Find where the given text appears and provide that cell's center as (x, y) coordinate. 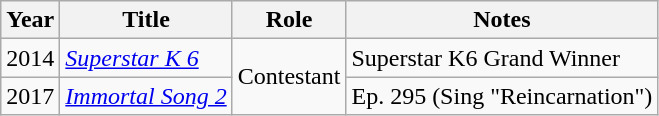
Ep. 295 (Sing "Reincarnation") (502, 96)
Superstar K6 Grand Winner (502, 58)
Role (289, 20)
Title (146, 20)
2014 (30, 58)
Notes (502, 20)
Immortal Song 2 (146, 96)
Superstar K 6 (146, 58)
Contestant (289, 77)
Year (30, 20)
2017 (30, 96)
